From the cell containing the given text, extract its center point as [X, Y] coordinate. 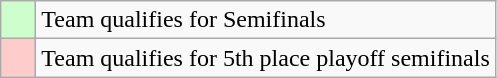
Team qualifies for 5th place playoff semifinals [266, 58]
Team qualifies for Semifinals [266, 20]
